Scan for the cell matching the given text and deliver its [X, Y] coordinate at center. 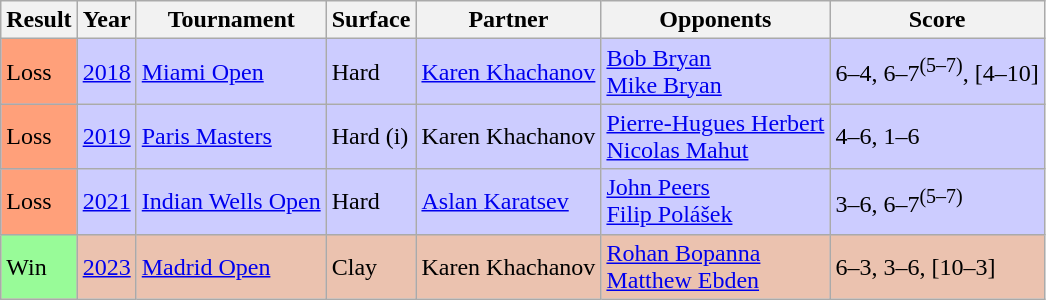
4–6, 1–6 [937, 136]
Paris Masters [231, 136]
Aslan Karatsev [508, 202]
Win [39, 266]
Miami Open [231, 72]
Pierre-Hugues Herbert Nicolas Mahut [716, 136]
Partner [508, 20]
2021 [106, 202]
Opponents [716, 20]
Tournament [231, 20]
Rohan Bopanna Matthew Ebden [716, 266]
Result [39, 20]
Surface [371, 20]
Year [106, 20]
Clay [371, 266]
2018 [106, 72]
2019 [106, 136]
6–4, 6–7(5–7), [4–10] [937, 72]
John Peers Filip Polášek [716, 202]
2023 [106, 266]
Score [937, 20]
3–6, 6–7(5–7) [937, 202]
Hard (i) [371, 136]
Indian Wells Open [231, 202]
Madrid Open [231, 266]
Bob Bryan Mike Bryan [716, 72]
6–3, 3–6, [10–3] [937, 266]
